Capture the cell that displays the provided text and extract its [x, y] central coordinate. 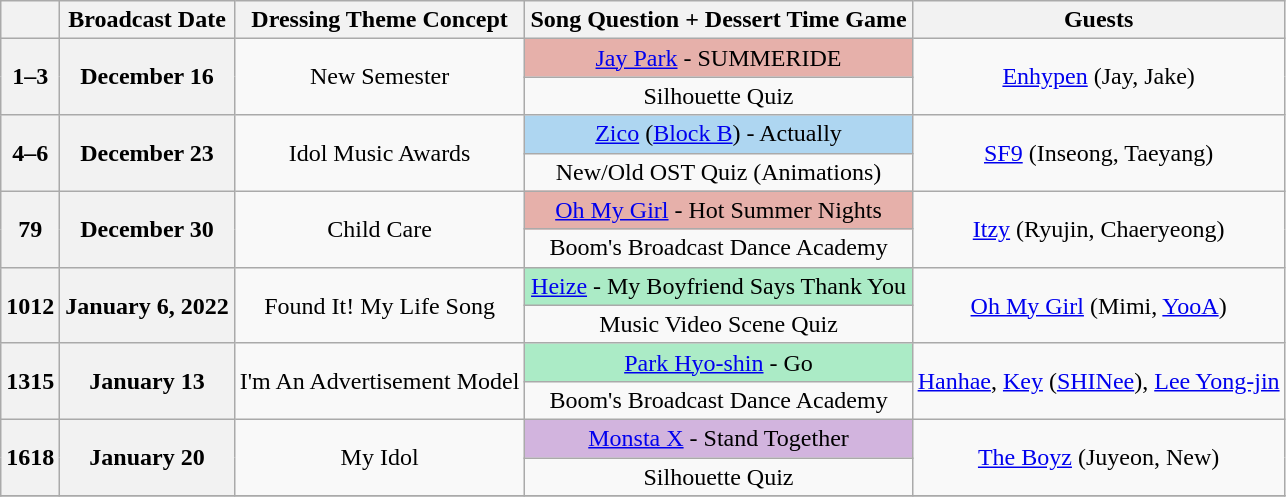
January 6, 2022 [147, 305]
Guests [1098, 20]
December 23 [147, 153]
Idol Music Awards [380, 153]
1012 [30, 305]
Itzy (Ryujin, Chaeryeong) [1098, 229]
New Semester [380, 77]
1315 [30, 381]
January 13 [147, 381]
I'm An Advertisement Model [380, 381]
Zico (Block B) - Actually [718, 134]
Music Video Scene Quiz [718, 324]
1618 [30, 457]
Heize - My Boyfriend Says Thank You [718, 286]
79 [30, 229]
Hanhae, Key (SHINee), Lee Yong-jin [1098, 381]
December 30 [147, 229]
The Boyz (Juyeon, New) [1098, 457]
Dressing Theme Concept [380, 20]
Oh My Girl - Hot Summer Nights [718, 210]
4–6 [30, 153]
New/Old OST Quiz (Animations) [718, 172]
Broadcast Date [147, 20]
Jay Park - SUMMERIDE [718, 58]
Oh My Girl (Mimi, YooA) [1098, 305]
My Idol [380, 457]
January 20 [147, 457]
December 16 [147, 77]
Child Care [380, 229]
Park Hyo-shin - Go [718, 362]
Enhypen (Jay, Jake) [1098, 77]
Song Question + Dessert Time Game [718, 20]
Monsta X - Stand Together [718, 438]
1–3 [30, 77]
SF9 (Inseong, Taeyang) [1098, 153]
Found It! My Life Song [380, 305]
